Find where the given text appears and provide that cell's center as (X, Y) coordinate. 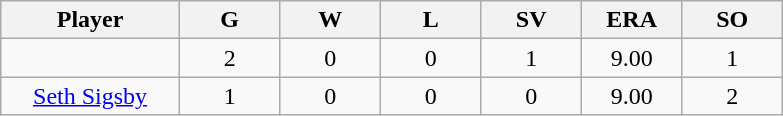
L (430, 20)
Player (90, 20)
W (330, 20)
ERA (631, 20)
Seth Sigsby (90, 96)
SO (732, 20)
G (229, 20)
SV (531, 20)
